Extract the (X, Y) coordinate from the center of the cell holding the provided text.  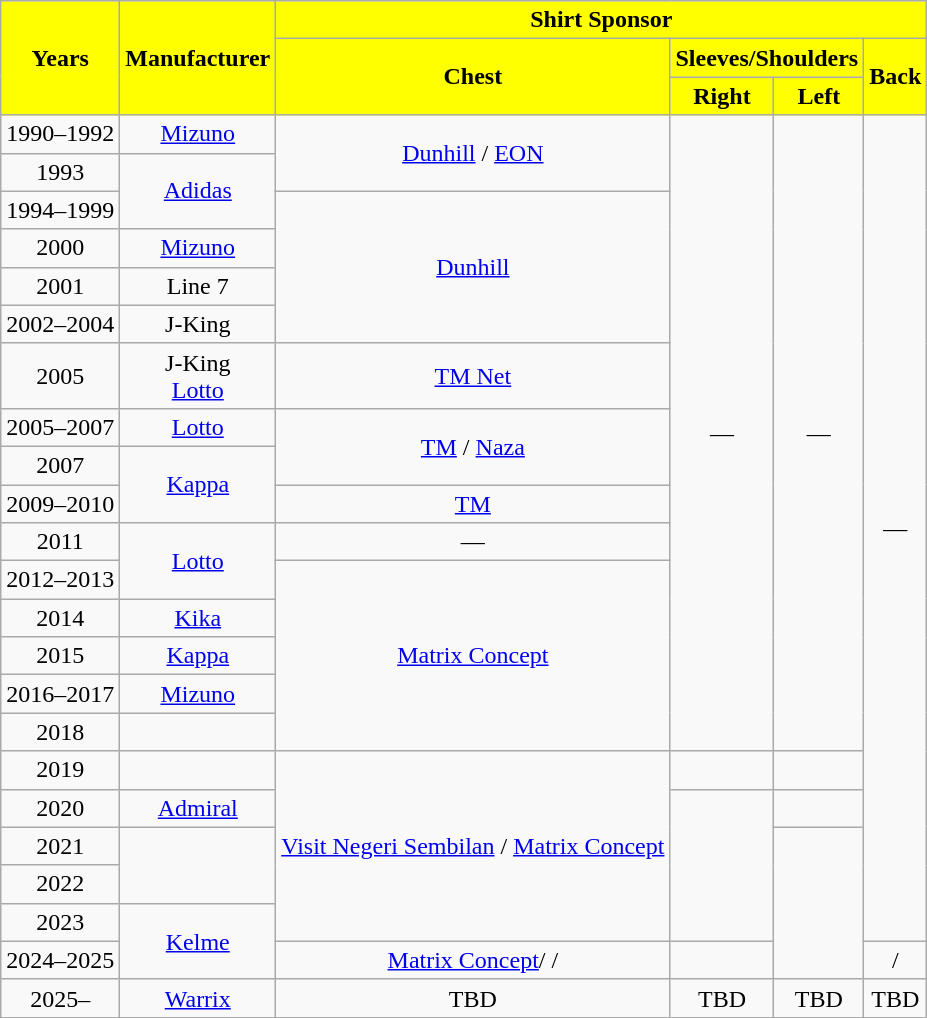
Visit Negeri Sembilan / Matrix Concept (473, 846)
Matrix Concept (473, 656)
Years (60, 58)
2019 (60, 770)
/ (896, 960)
2011 (60, 542)
Right (722, 96)
2022 (60, 884)
Line 7 (198, 286)
J-King Lotto (198, 376)
Chest (473, 77)
2002–2004 (60, 324)
Left (819, 96)
2005 (60, 376)
1993 (60, 172)
2018 (60, 732)
TM / Naza (473, 446)
2000 (60, 248)
2014 (60, 618)
Matrix Concept/ / (473, 960)
1994–1999 (60, 210)
Warrix (198, 998)
TM (473, 503)
2020 (60, 808)
2016–2017 (60, 694)
TM Net (473, 376)
Kelme (198, 941)
Back (896, 77)
2001 (60, 286)
Sleeves/Shoulders (767, 58)
2005–2007 (60, 427)
Admiral (198, 808)
J-King (198, 324)
1990–1992 (60, 134)
2024–2025 (60, 960)
2015 (60, 656)
2021 (60, 846)
2023 (60, 922)
Manufacturer (198, 58)
2007 (60, 465)
Shirt Sponsor (602, 20)
2025– (60, 998)
2012–2013 (60, 580)
Dunhill (473, 267)
Adidas (198, 191)
Kika (198, 618)
Dunhill / EON (473, 153)
2009–2010 (60, 503)
